Search for the cell housing the specified text and yield its (x, y) center coordinate. 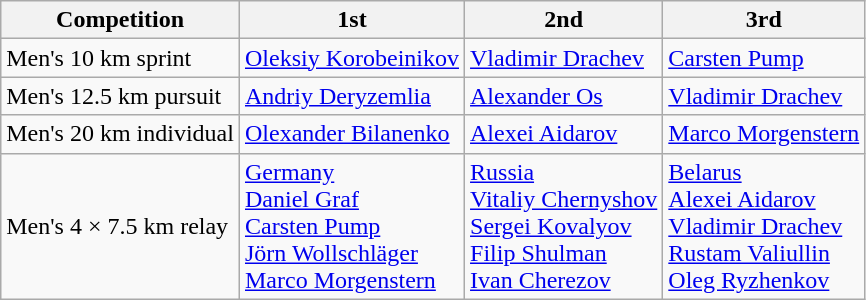
3rd (764, 20)
Alexander Os (564, 96)
BelarusAlexei AidarovVladimir DrachevRustam ValiullinOleg Ryzhenkov (764, 226)
Alexei Aidarov (564, 134)
Competition (120, 20)
Marco Morgenstern (764, 134)
1st (352, 20)
RussiaVitaliy ChernyshovSergei KovalyovFilip ShulmanIvan Cherezov (564, 226)
Men's 10 km sprint (120, 58)
Men's 12.5 km pursuit (120, 96)
GermanyDaniel GrafCarsten PumpJörn WollschlägerMarco Morgenstern (352, 226)
Men's 20 km individual (120, 134)
Men's 4 × 7.5 km relay (120, 226)
Olexander Bilanenko (352, 134)
Oleksiy Korobeinikov (352, 58)
Carsten Pump (764, 58)
Andriy Deryzemlia (352, 96)
2nd (564, 20)
